Capture the cell that displays the provided text and extract its [X, Y] central coordinate. 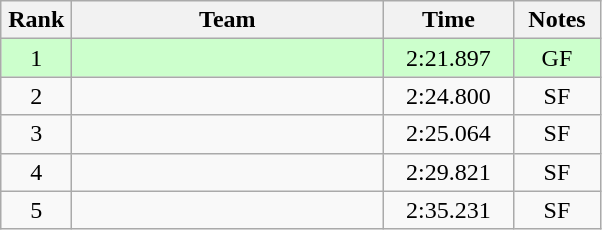
Time [448, 20]
GF [557, 58]
4 [36, 172]
Notes [557, 20]
Team [228, 20]
1 [36, 58]
2:25.064 [448, 134]
2:35.231 [448, 210]
3 [36, 134]
2:29.821 [448, 172]
2:24.800 [448, 96]
Rank [36, 20]
5 [36, 210]
2 [36, 96]
2:21.897 [448, 58]
